Find where the given text appears and provide that cell's center as [x, y] coordinate. 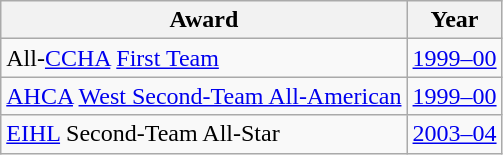
2003–04 [454, 134]
Award [204, 20]
All-CCHA First Team [204, 58]
AHCA West Second-Team All-American [204, 96]
EIHL Second-Team All-Star [204, 134]
Year [454, 20]
